For the text-containing cell, return its midpoint in [x, y] coordinate format. 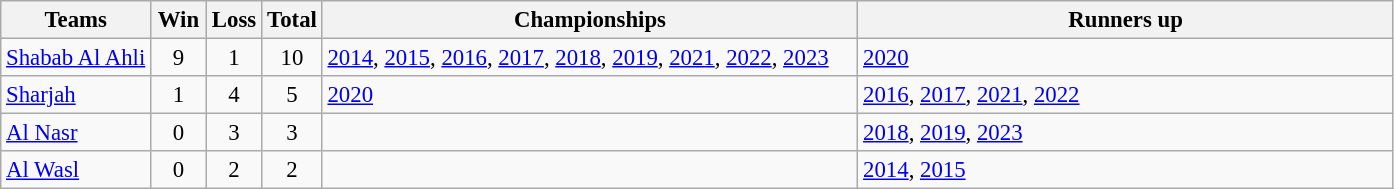
2014, 2015, 2016, 2017, 2018, 2019, 2021, 2022, 2023 [590, 58]
9 [179, 58]
5 [292, 95]
Runners up [1126, 20]
Shabab Al Ahli [76, 58]
2014, 2015 [1126, 170]
Al Nasr [76, 133]
4 [234, 95]
Loss [234, 20]
Teams [76, 20]
Total [292, 20]
2016, 2017, 2021, 2022 [1126, 95]
Championships [590, 20]
10 [292, 58]
Sharjah [76, 95]
Win [179, 20]
2018, 2019, 2023 [1126, 133]
Al Wasl [76, 170]
